Detect which cell encompasses the target text, then output its (X, Y) center coordinate. 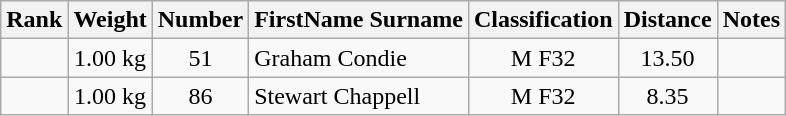
Distance (668, 20)
8.35 (668, 96)
13.50 (668, 58)
Stewart Chappell (359, 96)
Graham Condie (359, 58)
Number (200, 20)
Weight (110, 20)
Notes (751, 20)
Classification (543, 20)
86 (200, 96)
Rank (34, 20)
51 (200, 58)
FirstName Surname (359, 20)
